Return (x, y) of the center of cell containing provided text 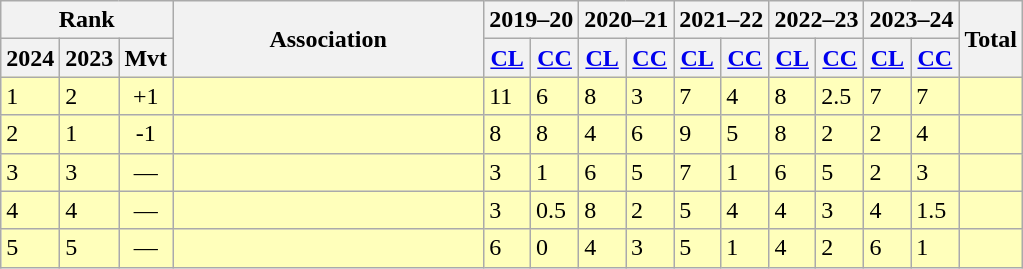
2024 (30, 58)
11 (508, 96)
0.5 (554, 210)
2023 (90, 58)
0 (554, 248)
2023–24 (912, 20)
2021–22 (722, 20)
Rank (87, 20)
+1 (146, 96)
Association (328, 39)
Mvt (146, 58)
2019–20 (532, 20)
Total (991, 39)
2.5 (840, 96)
2022–23 (816, 20)
2020–21 (626, 20)
9 (698, 134)
-1 (146, 134)
1.5 (935, 210)
